Locate the cell with the specified text and output its (x, y) center coordinate. 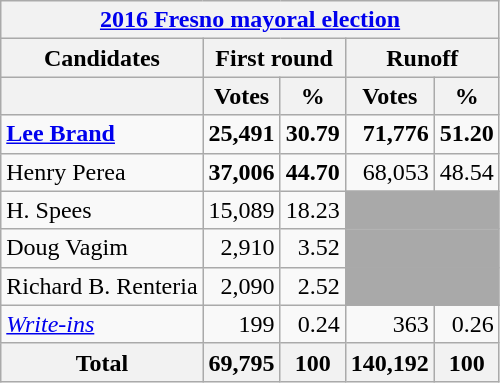
0.24 (312, 324)
Candidates (102, 58)
199 (242, 324)
First round (274, 58)
48.54 (466, 172)
2,090 (242, 286)
25,491 (242, 134)
Write-ins (102, 324)
140,192 (390, 362)
15,089 (242, 210)
69,795 (242, 362)
44.70 (312, 172)
2016 Fresno mayoral election (250, 20)
71,776 (390, 134)
Lee Brand (102, 134)
0.26 (466, 324)
37,006 (242, 172)
2.52 (312, 286)
51.20 (466, 134)
18.23 (312, 210)
Doug Vagim (102, 248)
363 (390, 324)
Henry Perea (102, 172)
Richard B. Renteria (102, 286)
3.52 (312, 248)
68,053 (390, 172)
Total (102, 362)
H. Spees (102, 210)
2,910 (242, 248)
Runoff (422, 58)
30.79 (312, 134)
